Output the (X, Y) coordinate of the center of the cell containing the given text.  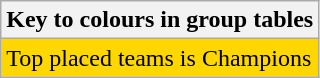
Key to colours in group tables (160, 20)
Top placed teams is Champions (160, 58)
